Return [X, Y] of the center of cell containing provided text 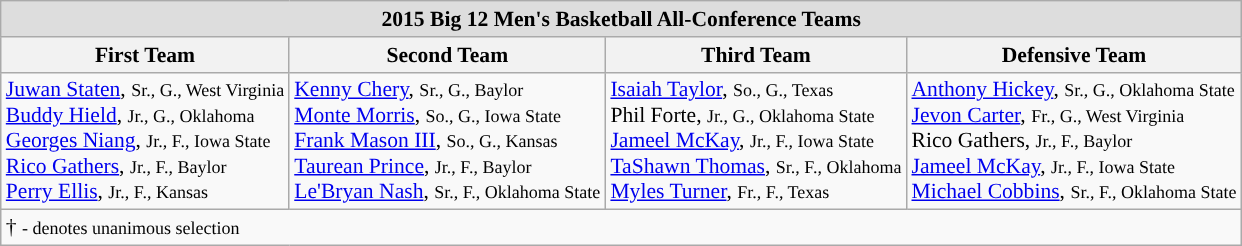
† - denotes unanimous selection [622, 228]
First Team [145, 55]
Second Team [447, 55]
2015 Big 12 Men's Basketball All-Conference Teams [622, 19]
Defensive Team [1074, 55]
Third Team [756, 55]
